Locate the cell with the specified text and output its [x, y] center coordinate. 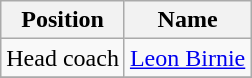
Head coach [63, 58]
Leon Birnie [187, 58]
Position [63, 20]
Name [187, 20]
